Return [X, Y] of the center of cell containing provided text 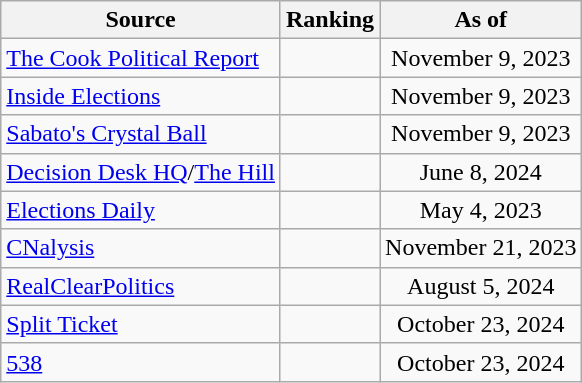
Sabato's Crystal Ball [141, 134]
Source [141, 20]
RealClearPolitics [141, 286]
November 21, 2023 [481, 248]
May 4, 2023 [481, 210]
Ranking [330, 20]
CNalysis [141, 248]
Inside Elections [141, 96]
As of [481, 20]
Split Ticket [141, 324]
August 5, 2024 [481, 286]
The Cook Political Report [141, 58]
Elections Daily [141, 210]
Decision Desk HQ/The Hill [141, 172]
538 [141, 362]
June 8, 2024 [481, 172]
